Determine the [x, y] coordinate at the center of the cell enclosing the given text.  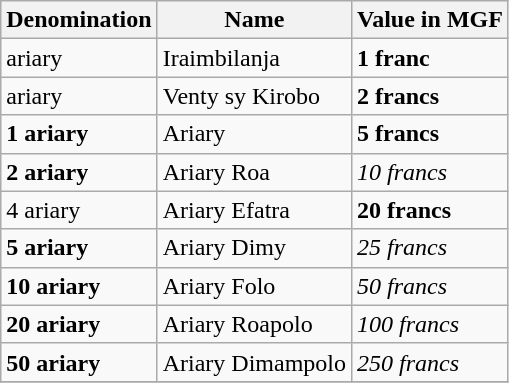
Value in MGF [430, 20]
Iraimbilanja [254, 58]
2 ariary [79, 172]
Name [254, 20]
Ariary [254, 134]
20 ariary [79, 324]
Ariary Folo [254, 286]
100 francs [430, 324]
2 francs [430, 96]
4 ariary [79, 210]
Venty sy Kirobo [254, 96]
10 ariary [79, 286]
Ariary Efatra [254, 210]
25 francs [430, 248]
20 francs [430, 210]
5 ariary [79, 248]
50 francs [430, 286]
1 franc [430, 58]
50 ariary [79, 362]
Ariary Dimampolo [254, 362]
1 ariary [79, 134]
Ariary Roa [254, 172]
5 francs [430, 134]
Ariary Roapolo [254, 324]
10 francs [430, 172]
250 francs [430, 362]
Denomination [79, 20]
Ariary Dimy [254, 248]
